For the text-containing cell, return its midpoint in (X, Y) coordinate format. 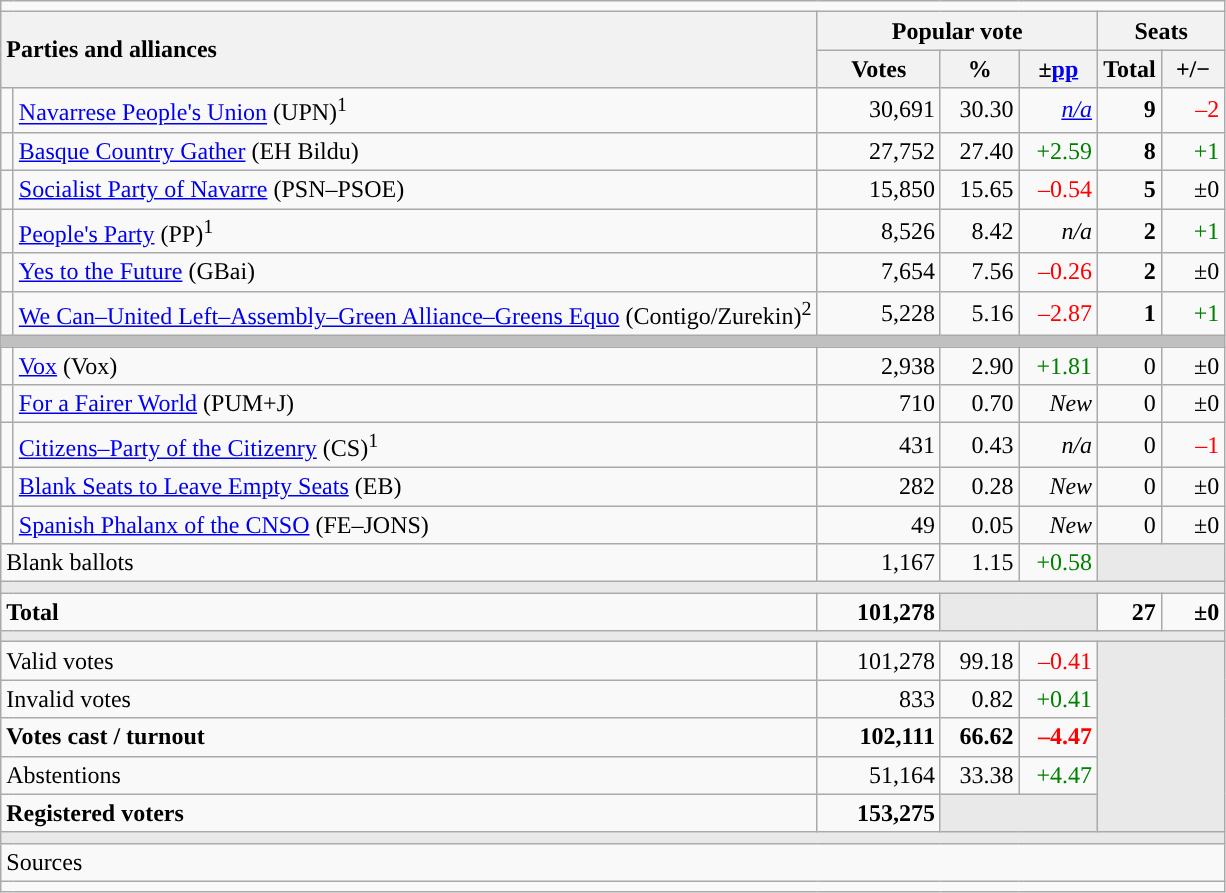
+0.41 (1058, 699)
9 (1130, 110)
7,654 (879, 272)
0.28 (980, 487)
153,275 (879, 813)
Seats (1162, 31)
–4.47 (1058, 737)
66.62 (980, 737)
30.30 (980, 110)
8.42 (980, 232)
431 (879, 446)
+1.81 (1058, 366)
Popular vote (958, 31)
15,850 (879, 190)
5,228 (879, 314)
People's Party (PP)1 (415, 232)
Blank Seats to Leave Empty Seats (EB) (415, 487)
833 (879, 699)
Spanish Phalanx of the CNSO (FE–JONS) (415, 525)
0.70 (980, 404)
Blank ballots (409, 563)
0.43 (980, 446)
1.15 (980, 563)
102,111 (879, 737)
282 (879, 487)
Registered voters (409, 813)
99.18 (980, 661)
–0.41 (1058, 661)
Invalid votes (409, 699)
+0.58 (1058, 563)
15.65 (980, 190)
For a Fairer World (PUM+J) (415, 404)
Socialist Party of Navarre (PSN–PSOE) (415, 190)
8,526 (879, 232)
Valid votes (409, 661)
5.16 (980, 314)
1 (1130, 314)
±pp (1058, 69)
Votes (879, 69)
Basque Country Gather (EH Bildu) (415, 151)
Citizens–Party of the Citizenry (CS)1 (415, 446)
49 (879, 525)
Sources (613, 862)
51,164 (879, 775)
710 (879, 404)
0.82 (980, 699)
% (980, 69)
Vox (Vox) (415, 366)
27,752 (879, 151)
Abstentions (409, 775)
27.40 (980, 151)
2.90 (980, 366)
Parties and alliances (409, 50)
+/− (1193, 69)
+2.59 (1058, 151)
We Can–United Left–Assembly–Green Alliance–Greens Equo (Contigo/Zurekin)2 (415, 314)
Yes to the Future (GBai) (415, 272)
–2.87 (1058, 314)
–0.26 (1058, 272)
Votes cast / turnout (409, 737)
2,938 (879, 366)
27 (1130, 612)
5 (1130, 190)
Navarrese People's Union (UPN)1 (415, 110)
–2 (1193, 110)
–1 (1193, 446)
1,167 (879, 563)
–0.54 (1058, 190)
7.56 (980, 272)
33.38 (980, 775)
+4.47 (1058, 775)
8 (1130, 151)
0.05 (980, 525)
30,691 (879, 110)
